For the text-containing cell, return its midpoint in (X, Y) coordinate format. 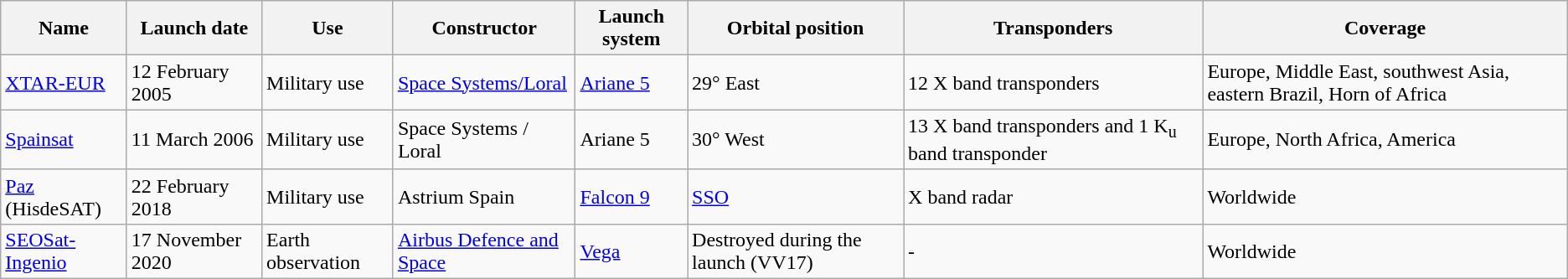
Space Systems/Loral (484, 82)
17 November 2020 (194, 251)
Falcon 9 (632, 196)
Spainsat (64, 139)
Launch date (194, 28)
Constructor (484, 28)
Airbus Defence and Space (484, 251)
13 X band transponders and 1 Ku band transponder (1054, 139)
- (1054, 251)
Orbital position (796, 28)
12 X band transponders (1054, 82)
Space Systems / Loral (484, 139)
Astrium Spain (484, 196)
22 February 2018 (194, 196)
Vega (632, 251)
30° West (796, 139)
29° East (796, 82)
11 March 2006 (194, 139)
XTAR-EUR (64, 82)
SSO (796, 196)
Name (64, 28)
Paz (HisdeSAT) (64, 196)
Launch system (632, 28)
Europe, Middle East, southwest Asia, eastern Brazil, Horn of Africa (1385, 82)
SEOSat-Ingenio (64, 251)
Destroyed during the launch (VV17) (796, 251)
12 February 2005 (194, 82)
X band radar (1054, 196)
Transponders (1054, 28)
Use (328, 28)
Coverage (1385, 28)
Europe, North Africa, America (1385, 139)
Earth observation (328, 251)
